From the cell containing the given text, extract its center point as [x, y] coordinate. 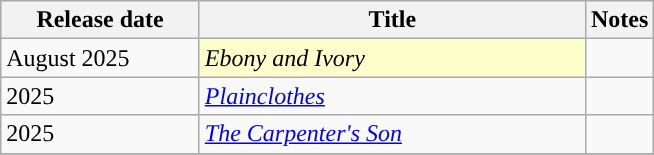
Title [392, 20]
The Carpenter's Son [392, 134]
Release date [100, 20]
Plainclothes [392, 96]
August 2025 [100, 58]
Notes [619, 20]
Ebony and Ivory [392, 58]
